Detect which cell encompasses the target text, then output its (x, y) center coordinate. 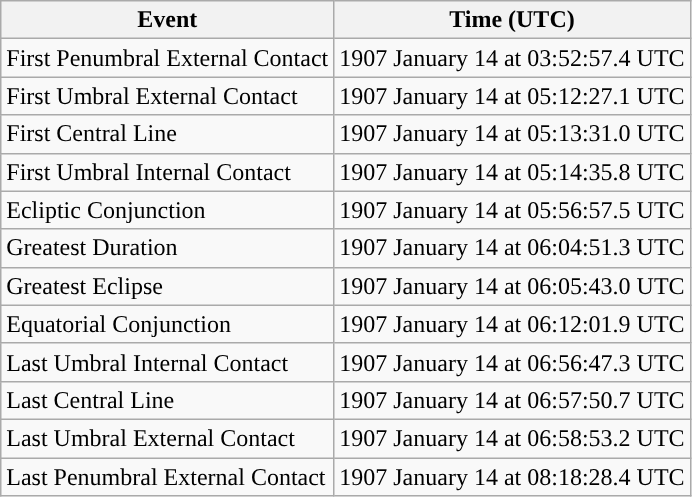
Time (UTC) (512, 20)
Event (168, 20)
Last Penumbral External Contact (168, 477)
1907 January 14 at 06:56:47.3 UTC (512, 362)
Last Umbral External Contact (168, 438)
Ecliptic Conjunction (168, 210)
1907 January 14 at 05:56:57.5 UTC (512, 210)
Greatest Eclipse (168, 286)
First Central Line (168, 134)
Equatorial Conjunction (168, 324)
1907 January 14 at 03:52:57.4 UTC (512, 58)
1907 January 14 at 05:13:31.0 UTC (512, 134)
First Penumbral External Contact (168, 58)
1907 January 14 at 06:12:01.9 UTC (512, 324)
1907 January 14 at 05:12:27.1 UTC (512, 96)
1907 January 14 at 06:58:53.2 UTC (512, 438)
1907 January 14 at 08:18:28.4 UTC (512, 477)
First Umbral External Contact (168, 96)
1907 January 14 at 05:14:35.8 UTC (512, 172)
Greatest Duration (168, 248)
1907 January 14 at 06:04:51.3 UTC (512, 248)
Last Umbral Internal Contact (168, 362)
Last Central Line (168, 400)
First Umbral Internal Contact (168, 172)
1907 January 14 at 06:05:43.0 UTC (512, 286)
1907 January 14 at 06:57:50.7 UTC (512, 400)
